For the text-containing cell, return its midpoint in (x, y) coordinate format. 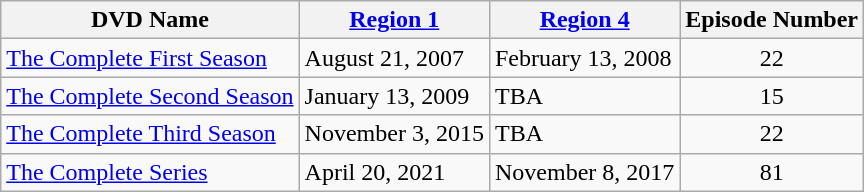
Episode Number (772, 20)
The Complete Second Season (150, 96)
The Complete First Season (150, 58)
Region 1 (394, 20)
April 20, 2021 (394, 172)
81 (772, 172)
DVD Name (150, 20)
November 8, 2017 (584, 172)
January 13, 2009 (394, 96)
August 21, 2007 (394, 58)
Region 4 (584, 20)
The Complete Third Season (150, 134)
November 3, 2015 (394, 134)
15 (772, 96)
February 13, 2008 (584, 58)
The Complete Series (150, 172)
